From the cell containing the given text, extract its center point as [x, y] coordinate. 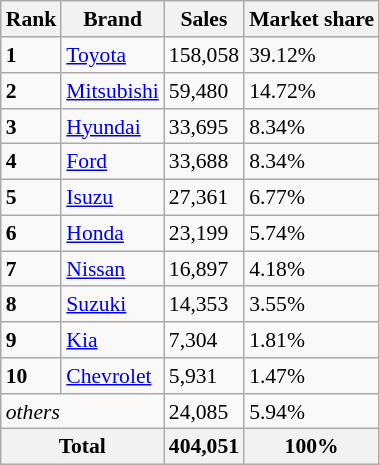
Market share [312, 19]
others [82, 411]
24,085 [204, 411]
Isuzu [112, 197]
33,695 [204, 126]
33,688 [204, 162]
6 [32, 233]
14.72% [312, 91]
16,897 [204, 269]
1.81% [312, 340]
6.77% [312, 197]
5.74% [312, 233]
100% [312, 447]
1.47% [312, 376]
4 [32, 162]
Honda [112, 233]
3 [32, 126]
158,058 [204, 55]
2 [32, 91]
Ford [112, 162]
Hyundai [112, 126]
Total [82, 447]
4.18% [312, 269]
Mitsubishi [112, 91]
39.12% [312, 55]
404,051 [204, 447]
5 [32, 197]
Rank [32, 19]
7 [32, 269]
7,304 [204, 340]
5.94% [312, 411]
1 [32, 55]
3.55% [312, 304]
Sales [204, 19]
59,480 [204, 91]
8 [32, 304]
Nissan [112, 269]
Kia [112, 340]
14,353 [204, 304]
10 [32, 376]
Chevrolet [112, 376]
Suzuki [112, 304]
23,199 [204, 233]
5,931 [204, 376]
Toyota [112, 55]
9 [32, 340]
27,361 [204, 197]
Brand [112, 19]
